Search for the cell housing the specified text and yield its (X, Y) center coordinate. 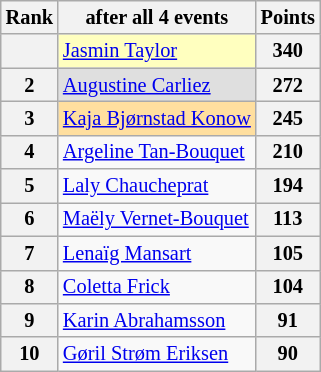
9 (30, 320)
113 (288, 219)
8 (30, 287)
Augustine Carliez (157, 85)
Lenaïg Mansart (157, 253)
7 (30, 253)
91 (288, 320)
Laly Chaucheprat (157, 186)
Argeline Tan-Bouquet (157, 152)
Karin Abrahamsson (157, 320)
340 (288, 51)
90 (288, 354)
5 (30, 186)
Rank (30, 17)
2 (30, 85)
210 (288, 152)
4 (30, 152)
Maëly Vernet-Bouquet (157, 219)
Gøril Strøm Eriksen (157, 354)
3 (30, 118)
105 (288, 253)
Jasmin Taylor (157, 51)
after all 4 events (157, 17)
6 (30, 219)
194 (288, 186)
Kaja Bjørnstad Konow (157, 118)
104 (288, 287)
Coletta Frick (157, 287)
10 (30, 354)
245 (288, 118)
Points (288, 17)
272 (288, 85)
